Pinpoint the cell where the given text exists, returning its (x, y) midpoint coordinate. 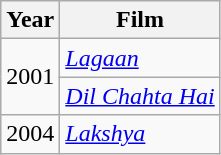
Year (30, 20)
Dil Chahta Hai (140, 96)
2001 (30, 77)
2004 (30, 134)
Lagaan (140, 58)
Lakshya (140, 134)
Film (140, 20)
